Output the (X, Y) coordinate of the center of the cell containing the given text.  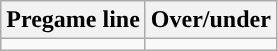
Over/under (210, 20)
Pregame line (74, 20)
